From the cell containing the given text, extract its center point as [X, Y] coordinate. 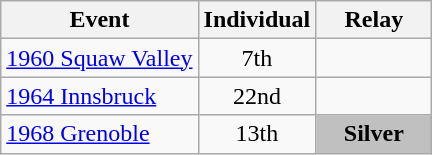
7th [257, 58]
1968 Grenoble [100, 134]
Relay [374, 20]
22nd [257, 96]
Individual [257, 20]
Silver [374, 134]
1960 Squaw Valley [100, 58]
1964 Innsbruck [100, 96]
13th [257, 134]
Event [100, 20]
